Extract the [X, Y] coordinate from the center of the cell holding the provided text.  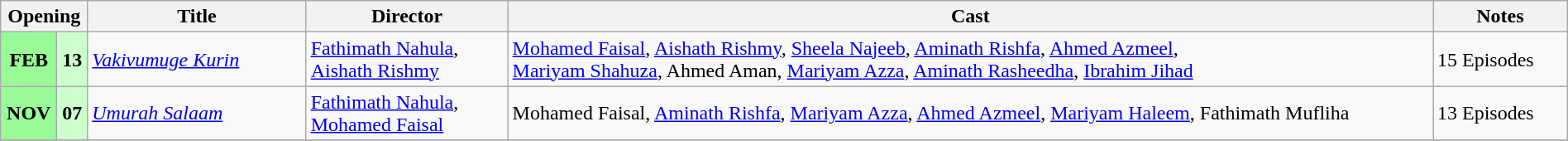
Cast [970, 17]
Umurah Salaam [197, 113]
NOV [29, 113]
Fathimath Nahula,Aishath Rishmy [407, 60]
Vakivumuge Kurin [197, 60]
Mohamed Faisal, Aminath Rishfa, Mariyam Azza, Ahmed Azmeel, Mariyam Haleem, Fathimath Mufliha [970, 113]
13 [73, 60]
Director [407, 17]
Title [197, 17]
13 Episodes [1500, 113]
15 Episodes [1500, 60]
Notes [1500, 17]
07 [73, 113]
Opening [45, 17]
FEB [29, 60]
Fathimath Nahula,Mohamed Faisal [407, 113]
